Determine the [X, Y] coordinate at the center of the cell enclosing the given text.  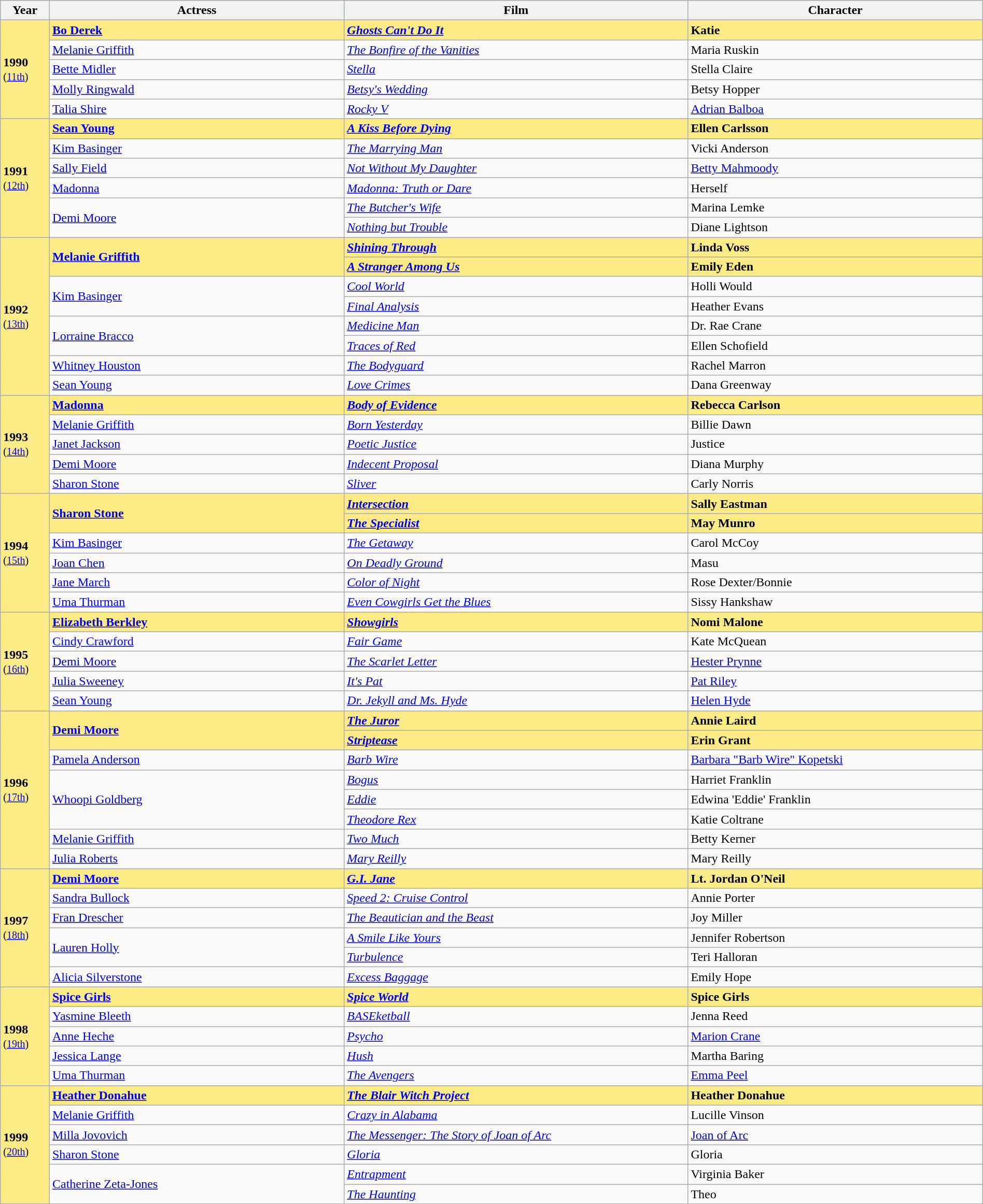
1998(19th) [25, 1036]
The Bonfire of the Vanities [516, 50]
Betty Kerner [835, 839]
Catherine Zeta-Jones [196, 1184]
Katie Coltrane [835, 819]
Emily Hope [835, 977]
Ellen Carlsson [835, 129]
Year [25, 10]
Sissy Hankshaw [835, 602]
Adrian Balboa [835, 109]
Bette Midler [196, 69]
1992(13th) [25, 316]
Emma Peel [835, 1075]
Excess Baggage [516, 977]
Annie Porter [835, 898]
Masu [835, 562]
Talia Shire [196, 109]
1994(15th) [25, 553]
Entrapment [516, 1174]
Lt. Jordan O'Neil [835, 879]
Joy Miller [835, 918]
Theodore Rex [516, 819]
Carly Norris [835, 484]
Carol McCoy [835, 543]
Kate McQuean [835, 642]
Character [835, 10]
Intersection [516, 503]
Teri Halloran [835, 957]
The Specialist [516, 523]
The Messenger: The Story of Joan of Arc [516, 1135]
The Beautician and the Beast [516, 918]
Spice World [516, 997]
Hester Prynne [835, 661]
Jennifer Robertson [835, 938]
Janet Jackson [196, 444]
Body of Evidence [516, 405]
Virginia Baker [835, 1174]
The Scarlet Letter [516, 661]
Barbara "Barb Wire" Kopetski [835, 760]
Eddie [516, 799]
Theo [835, 1194]
Indecent Proposal [516, 464]
Love Crimes [516, 385]
Jane March [196, 583]
Lucille Vinson [835, 1115]
Joan of Arc [835, 1135]
Sally Eastman [835, 503]
Jenna Reed [835, 1016]
Anne Heche [196, 1036]
May Munro [835, 523]
Whitney Houston [196, 365]
1991(12th) [25, 178]
Helen Hyde [835, 701]
Fran Drescher [196, 918]
On Deadly Ground [516, 562]
Sally Field [196, 168]
Speed 2: Cruise Control [516, 898]
Betty Mahmoody [835, 168]
Ghosts Can't Do It [516, 30]
Holli Would [835, 287]
Diane Lightson [835, 227]
Julia Sweeney [196, 681]
Nomi Malone [835, 622]
The Butcher's Wife [516, 207]
Rebecca Carlson [835, 405]
Herself [835, 188]
Diana Murphy [835, 464]
1993(14th) [25, 444]
Sliver [516, 484]
Born Yesterday [516, 424]
Lorraine Bracco [196, 336]
Psycho [516, 1036]
The Avengers [516, 1075]
BASEketball [516, 1016]
A Stranger Among Us [516, 267]
Actress [196, 10]
Shining Through [516, 247]
Marina Lemke [835, 207]
Pamela Anderson [196, 760]
Alicia Silverstone [196, 977]
Medicine Man [516, 326]
Betsy's Wedding [516, 89]
1995(16th) [25, 661]
Marion Crane [835, 1036]
Dr. Rae Crane [835, 326]
Whoopi Goldberg [196, 799]
Emily Eden [835, 267]
The Bodyguard [516, 365]
Katie [835, 30]
Traces of Red [516, 346]
Erin Grant [835, 740]
1996(17th) [25, 789]
Heather Evans [835, 306]
1990(11th) [25, 69]
Maria Ruskin [835, 50]
A Smile Like Yours [516, 938]
Madonna: Truth or Dare [516, 188]
Annie Laird [835, 720]
Cindy Crawford [196, 642]
Turbulence [516, 957]
Hush [516, 1056]
Yasmine Bleeth [196, 1016]
1999(20th) [25, 1144]
Ellen Schofield [835, 346]
Vicki Anderson [835, 148]
G.I. Jane [516, 879]
Poetic Justice [516, 444]
Rose Dexter/Bonnie [835, 583]
1997(18th) [25, 928]
Harriet Franklin [835, 780]
Pat Riley [835, 681]
Striptease [516, 740]
It's Pat [516, 681]
Dana Greenway [835, 385]
Edwina 'Eddie' Franklin [835, 799]
Barb Wire [516, 760]
Rachel Marron [835, 365]
Stella Claire [835, 69]
Even Cowgirls Get the Blues [516, 602]
Cool World [516, 287]
The Blair Witch Project [516, 1095]
Molly Ringwald [196, 89]
Linda Voss [835, 247]
Martha Baring [835, 1056]
Crazy in Alabama [516, 1115]
Jessica Lange [196, 1056]
Bogus [516, 780]
Betsy Hopper [835, 89]
Dr. Jekyll and Ms. Hyde [516, 701]
Nothing but Trouble [516, 227]
Milla Jovovich [196, 1135]
The Haunting [516, 1194]
Justice [835, 444]
Final Analysis [516, 306]
Joan Chen [196, 562]
Rocky V [516, 109]
Not Without My Daughter [516, 168]
Lauren Holly [196, 947]
The Getaway [516, 543]
Showgirls [516, 622]
Color of Night [516, 583]
Bo Derek [196, 30]
Two Much [516, 839]
Billie Dawn [835, 424]
Film [516, 10]
Julia Roberts [196, 858]
Fair Game [516, 642]
Elizabeth Berkley [196, 622]
The Marrying Man [516, 148]
Sandra Bullock [196, 898]
A Kiss Before Dying [516, 129]
The Juror [516, 720]
Stella [516, 69]
